Capture the cell that displays the provided text and extract its [X, Y] central coordinate. 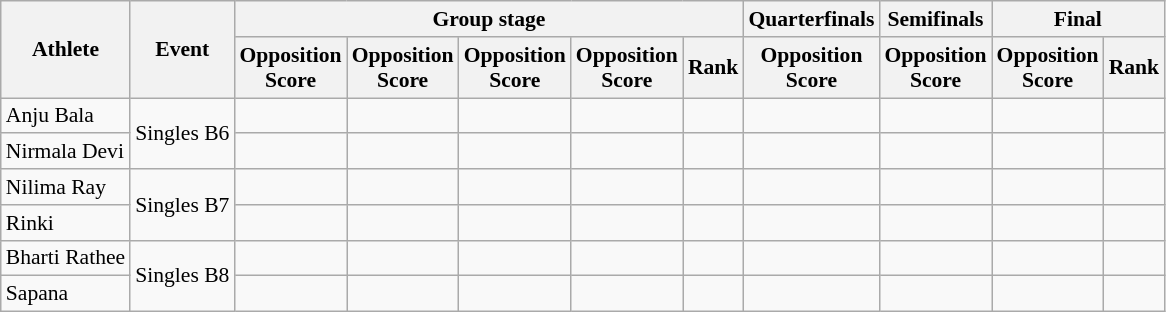
Rinki [66, 223]
Anju Bala [66, 116]
Semifinals [935, 19]
Singles B7 [182, 204]
Athlete [66, 50]
Singles B6 [182, 134]
Group stage [488, 19]
Nilima Ray [66, 187]
Event [182, 50]
Sapana [66, 294]
Bharti Rathee [66, 258]
Nirmala Devi [66, 152]
Singles B8 [182, 276]
Quarterfinals [811, 19]
Final [1078, 19]
